Scan for the cell matching the given text and deliver its (x, y) coordinate at center. 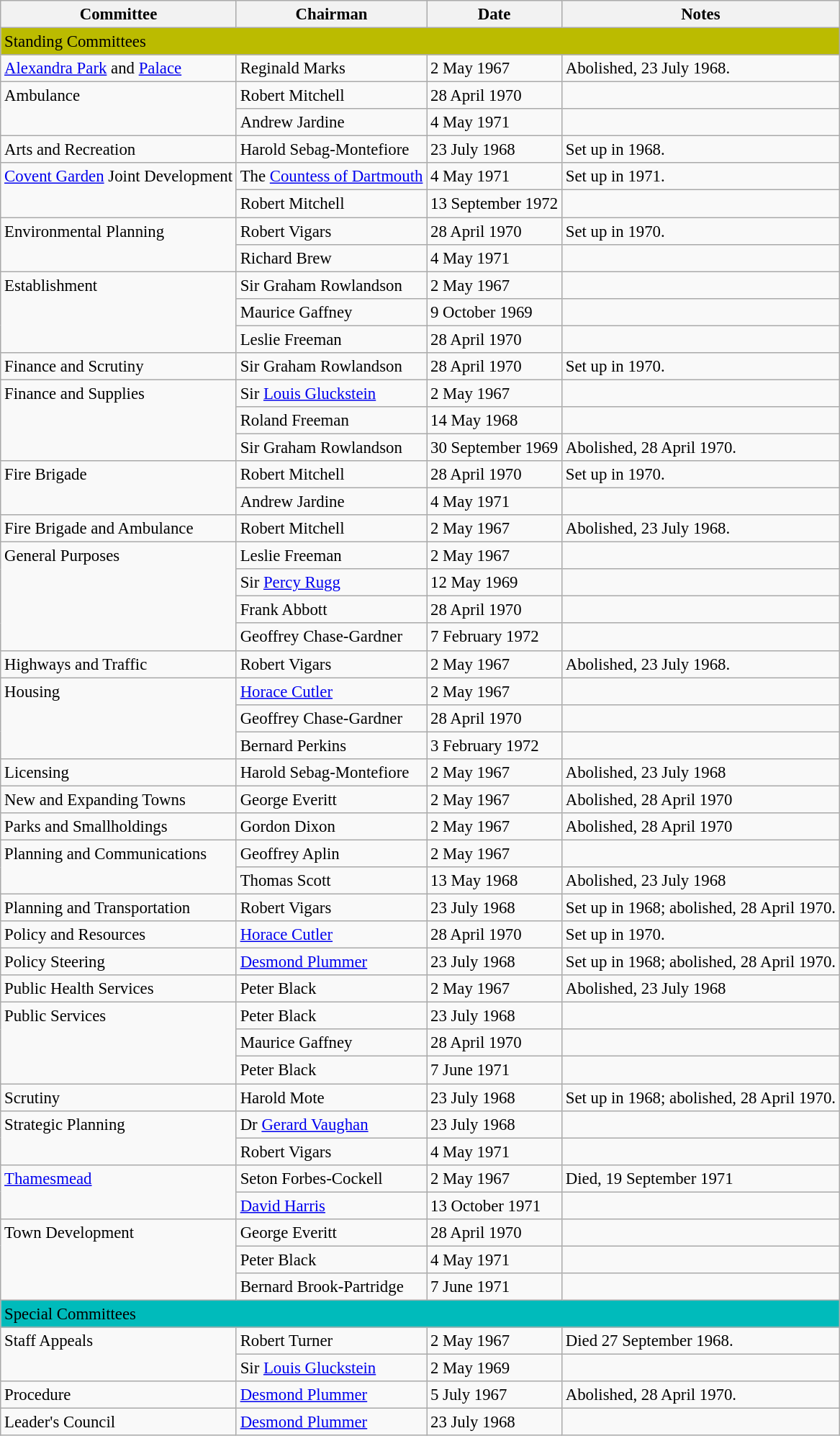
New and Expanding Towns (119, 799)
13 September 1972 (494, 204)
Policy and Resources (119, 935)
Housing (119, 719)
Thomas Scott (331, 881)
Geoffrey Aplin (331, 853)
Procedure (119, 1395)
Notes (700, 14)
Seton Forbes-Cockell (331, 1178)
Died 27 September 1968. (700, 1341)
General Purposes (119, 596)
Covent Garden Joint Development (119, 190)
Environmental Planning (119, 245)
Licensing (119, 773)
Finance and Supplies (119, 421)
14 May 1968 (494, 421)
Town Development (119, 1260)
Committee (119, 14)
Robert Turner (331, 1341)
Harold Mote (331, 1098)
Special Committees (420, 1314)
Set up in 1971. (700, 176)
5 July 1967 (494, 1395)
Date (494, 14)
Standing Committees (420, 42)
Reginald Marks (331, 68)
2 May 1969 (494, 1368)
Fire Brigade (119, 488)
Bernard Perkins (331, 745)
Arts and Recreation (119, 150)
Staff Appeals (119, 1354)
Dr Gerard Vaughan (331, 1124)
Strategic Planning (119, 1138)
Parks and Smallholdings (119, 827)
Gordon Dixon (331, 827)
9 October 1969 (494, 312)
Bernard Brook-Partridge (331, 1287)
Planning and Transportation (119, 908)
The Countess of Dartmouth (331, 176)
Alexandra Park and Palace (119, 68)
12 May 1969 (494, 583)
Ambulance (119, 109)
Public Health Services (119, 989)
13 October 1971 (494, 1206)
Frank Abbott (331, 610)
Roland Freeman (331, 421)
13 May 1968 (494, 881)
Thamesmead (119, 1191)
Establishment (119, 313)
Highways and Traffic (119, 664)
Scrutiny (119, 1098)
7 February 1972 (494, 637)
Set up in 1968. (700, 150)
Died, 19 September 1971 (700, 1178)
Leader's Council (119, 1422)
Planning and Communications (119, 867)
30 September 1969 (494, 447)
Public Services (119, 1043)
Fire Brigade and Ambulance (119, 529)
3 February 1972 (494, 745)
Sir Percy Rugg (331, 583)
David Harris (331, 1206)
Policy Steering (119, 962)
Chairman (331, 14)
Richard Brew (331, 258)
Finance and Scrutiny (119, 367)
